Pinpoint the cell where the given text exists, returning its (x, y) midpoint coordinate. 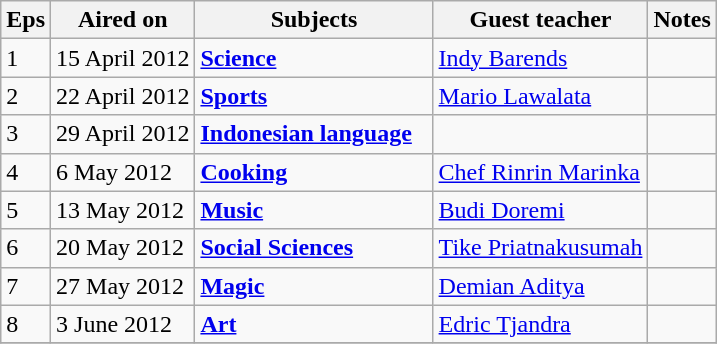
3 June 2012 (123, 324)
6 (26, 248)
Cooking (314, 172)
6 May 2012 (123, 172)
29 April 2012 (123, 134)
7 (26, 286)
Indonesian language (314, 134)
3 (26, 134)
Chef Rinrin Marinka (540, 172)
2 (26, 96)
Tike Priatnakusumah (540, 248)
Art (314, 324)
5 (26, 210)
Notes (682, 20)
Budi Doremi (540, 210)
15 April 2012 (123, 58)
1 (26, 58)
Edric Tjandra (540, 324)
Indy Barends (540, 58)
Social Sciences (314, 248)
4 (26, 172)
Sports (314, 96)
8 (26, 324)
27 May 2012 (123, 286)
Subjects (314, 20)
Music (314, 210)
Science (314, 58)
13 May 2012 (123, 210)
Eps (26, 20)
Guest teacher (540, 20)
Mario Lawalata (540, 96)
22 April 2012 (123, 96)
Demian Aditya (540, 286)
20 May 2012 (123, 248)
Aired on (123, 20)
Magic (314, 286)
